Return [X, Y] of the center of cell containing provided text 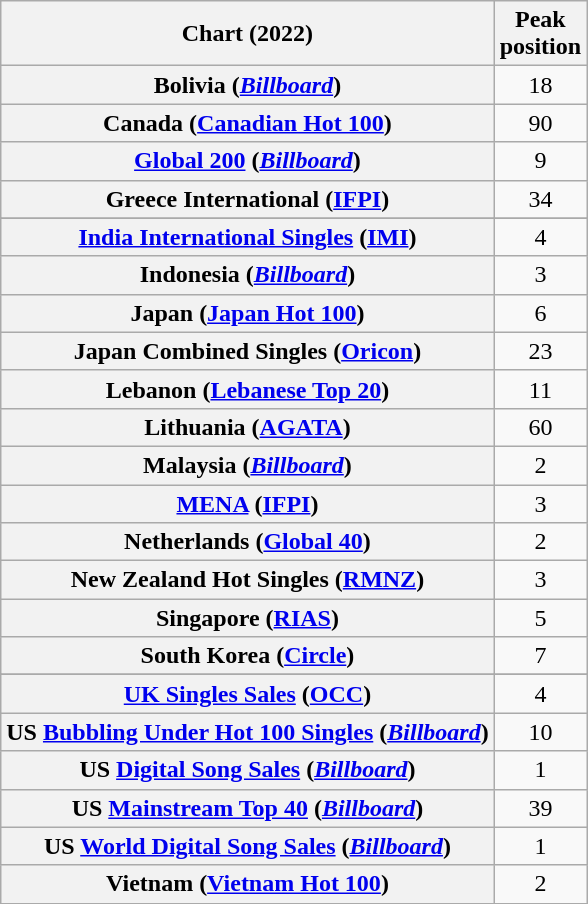
60 [540, 427]
10 [540, 732]
US World Digital Song Sales (Billboard) [248, 846]
34 [540, 199]
New Zealand Hot Singles (RMNZ) [248, 580]
Vietnam (Vietnam Hot 100) [248, 884]
Lithuania (AGATA) [248, 427]
Malaysia (Billboard) [248, 465]
MENA (IFPI) [248, 503]
US Mainstream Top 40 (Billboard) [248, 808]
9 [540, 161]
5 [540, 618]
Greece International (IFPI) [248, 199]
Singapore (RIAS) [248, 618]
Bolivia (Billboard) [248, 85]
Japan Combined Singles (Oricon) [248, 351]
39 [540, 808]
South Korea (Circle) [248, 656]
Chart (2022) [248, 34]
Japan (Japan Hot 100) [248, 313]
UK Singles Sales (OCC) [248, 694]
90 [540, 123]
US Bubbling Under Hot 100 Singles (Billboard) [248, 732]
Netherlands (Global 40) [248, 542]
6 [540, 313]
Lebanon (Lebanese Top 20) [248, 389]
US Digital Song Sales (Billboard) [248, 770]
18 [540, 85]
Canada (Canadian Hot 100) [248, 123]
India International Singles (IMI) [248, 237]
11 [540, 389]
23 [540, 351]
Global 200 (Billboard) [248, 161]
Indonesia (Billboard) [248, 275]
Peakposition [540, 34]
7 [540, 656]
